Identify which cell holds the provided text, then report its [X, Y] central coordinate. 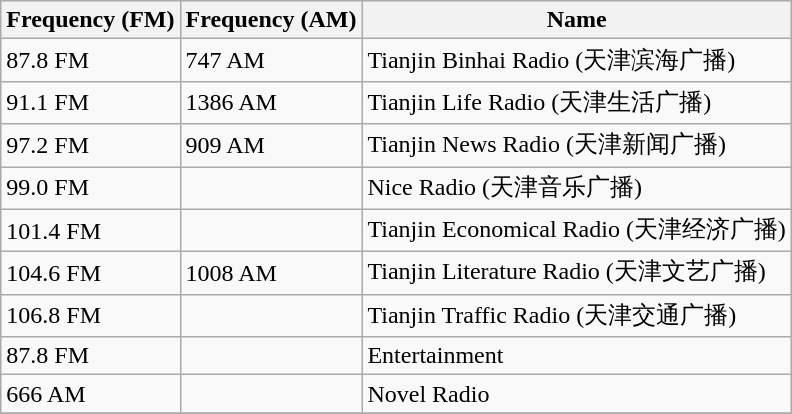
101.4 FM [90, 230]
Name [576, 20]
Tianjin Traffic Radio (天津交通广播) [576, 316]
747 AM [271, 60]
Entertainment [576, 356]
1008 AM [271, 274]
91.1 FM [90, 102]
104.6 FM [90, 274]
Frequency (AM) [271, 20]
1386 AM [271, 102]
Nice Radio (天津音乐广播) [576, 188]
99.0 FM [90, 188]
Tianjin Life Radio (天津生活广播) [576, 102]
Frequency (FM) [90, 20]
666 AM [90, 394]
Tianjin Economical Radio (天津经济广播) [576, 230]
Novel Radio [576, 394]
Tianjin News Radio (天津新闻广播) [576, 146]
97.2 FM [90, 146]
909 AM [271, 146]
Tianjin Literature Radio (天津文艺广播) [576, 274]
Tianjin Binhai Radio (天津滨海广播) [576, 60]
106.8 FM [90, 316]
